Identify which cell holds the provided text, then report its (X, Y) central coordinate. 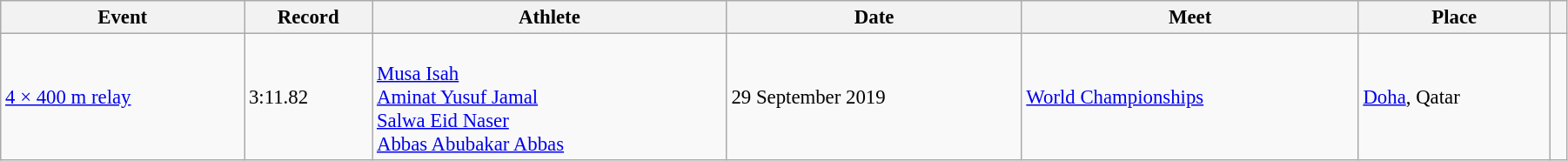
Place (1454, 17)
Meet (1190, 17)
Athlete (550, 17)
Record (308, 17)
Musa IsahAminat Yusuf JamalSalwa Eid NaserAbbas Abubakar Abbas (550, 97)
World Championships (1190, 97)
Event (123, 17)
29 September 2019 (874, 97)
4 × 400 m relay (123, 97)
3:11.82 (308, 97)
Date (874, 17)
Doha, Qatar (1454, 97)
